Search for the cell housing the specified text and yield its [X, Y] center coordinate. 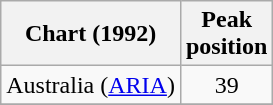
Australia (ARIA) [91, 85]
Chart (1992) [91, 34]
Peakposition [226, 34]
39 [226, 85]
